Return the (x, y) coordinate for the center point of the cell that contains the specified text.  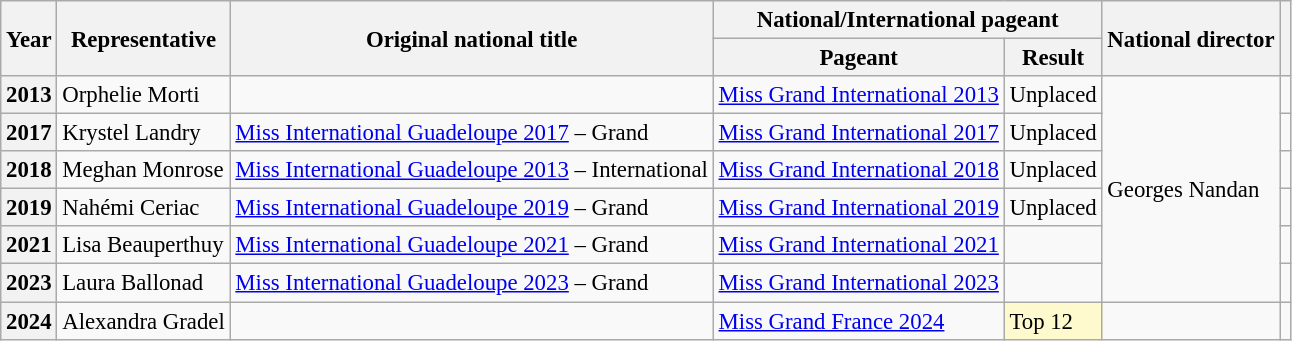
Lisa Beauperthuy (144, 245)
Miss Grand International 2023 (858, 283)
Miss Grand France 2024 (858, 321)
2013 (29, 95)
Miss International Guadeloupe 2017 – Grand (472, 133)
Pageant (858, 58)
2023 (29, 283)
2024 (29, 321)
Orphelie Morti (144, 95)
Miss International Guadeloupe 2021 – Grand (472, 245)
Result (1053, 58)
2018 (29, 170)
Miss International Guadeloupe 2013 – International (472, 170)
2021 (29, 245)
Miss International Guadeloupe 2019 – Grand (472, 208)
Georges Nandan (1191, 189)
Alexandra Gradel (144, 321)
2019 (29, 208)
Year (29, 38)
Laura Ballonad (144, 283)
Meghan Monrose (144, 170)
Original national title (472, 38)
Miss International Guadeloupe 2023 – Grand (472, 283)
Miss Grand International 2018 (858, 170)
National director (1191, 38)
Miss Grand International 2017 (858, 133)
Miss Grand International 2019 (858, 208)
Krystel Landry (144, 133)
Top 12 (1053, 321)
Nahémi Ceriac (144, 208)
2017 (29, 133)
Representative (144, 38)
Miss Grand International 2021 (858, 245)
Miss Grand International 2013 (858, 95)
National/International pageant (908, 20)
